Extract the (X, Y) coordinate from the center of the cell holding the provided text.  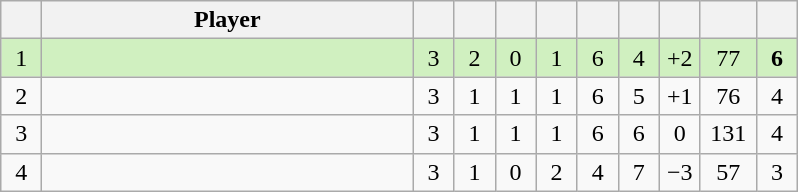
76 (728, 96)
131 (728, 134)
Player (228, 20)
77 (728, 58)
5 (638, 96)
−3 (680, 172)
+1 (680, 96)
+2 (680, 58)
7 (638, 172)
57 (728, 172)
